Find where the given text appears and provide that cell's center as (X, Y) coordinate. 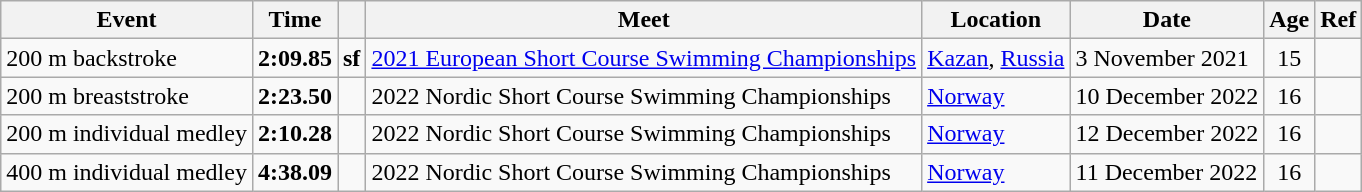
2:09.85 (294, 58)
200 m backstroke (127, 58)
Location (996, 20)
200 m breaststroke (127, 96)
Ref (1338, 20)
Time (294, 20)
sf (352, 58)
Age (1290, 20)
Meet (644, 20)
2:23.50 (294, 96)
3 November 2021 (1167, 58)
4:38.09 (294, 172)
11 December 2022 (1167, 172)
2021 European Short Course Swimming Championships (644, 58)
200 m individual medley (127, 134)
Event (127, 20)
Kazan, Russia (996, 58)
400 m individual medley (127, 172)
15 (1290, 58)
2:10.28 (294, 134)
Date (1167, 20)
10 December 2022 (1167, 96)
12 December 2022 (1167, 134)
